Identify which cell holds the provided text, then report its [x, y] central coordinate. 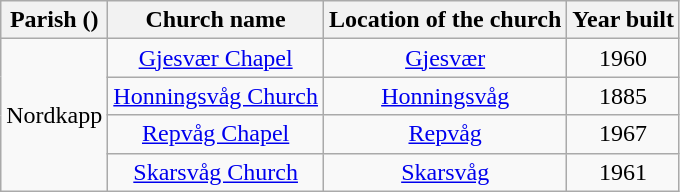
Honningsvåg [446, 96]
Honningsvåg Church [216, 96]
Repvåg [446, 134]
1885 [624, 96]
Repvåg Chapel [216, 134]
Church name [216, 20]
Nordkapp [54, 115]
Parish () [54, 20]
Year built [624, 20]
1967 [624, 134]
Gjesvær Chapel [216, 58]
Skarsvåg Church [216, 172]
Gjesvær [446, 58]
Location of the church [446, 20]
1960 [624, 58]
1961 [624, 172]
Skarsvåg [446, 172]
